From the cell containing the given text, extract its center point as [X, Y] coordinate. 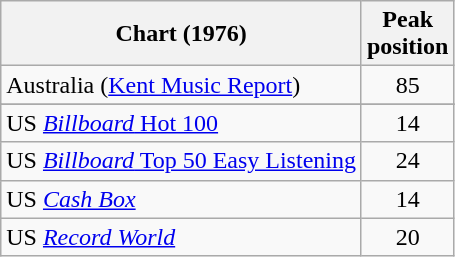
US Billboard Hot 100 [182, 123]
US Cash Box [182, 199]
Peakposition [407, 34]
20 [407, 237]
US Record World [182, 237]
Australia (Kent Music Report) [182, 85]
Chart (1976) [182, 34]
85 [407, 85]
US Billboard Top 50 Easy Listening [182, 161]
24 [407, 161]
